Capture the cell that displays the provided text and extract its (X, Y) central coordinate. 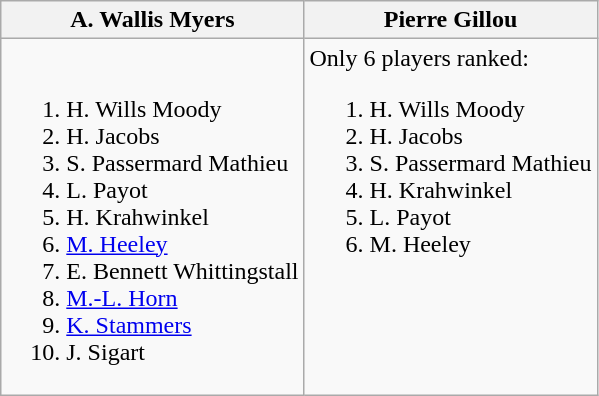
H. Wills Moody H. Jacobs S. Passermard Mathieu L. Payot H. Krahwinkel M. Heeley E. Bennett Whittingstall M.-L. Horn K. Stammers J. Sigart (152, 217)
A. Wallis Myers (152, 20)
Only 6 players ranked: H. Wills Moody H. Jacobs S. Passermard Mathieu H. Krahwinkel L. Payot M. Heeley (450, 217)
Pierre Gillou (450, 20)
